Return (x, y) of the center of cell containing provided text 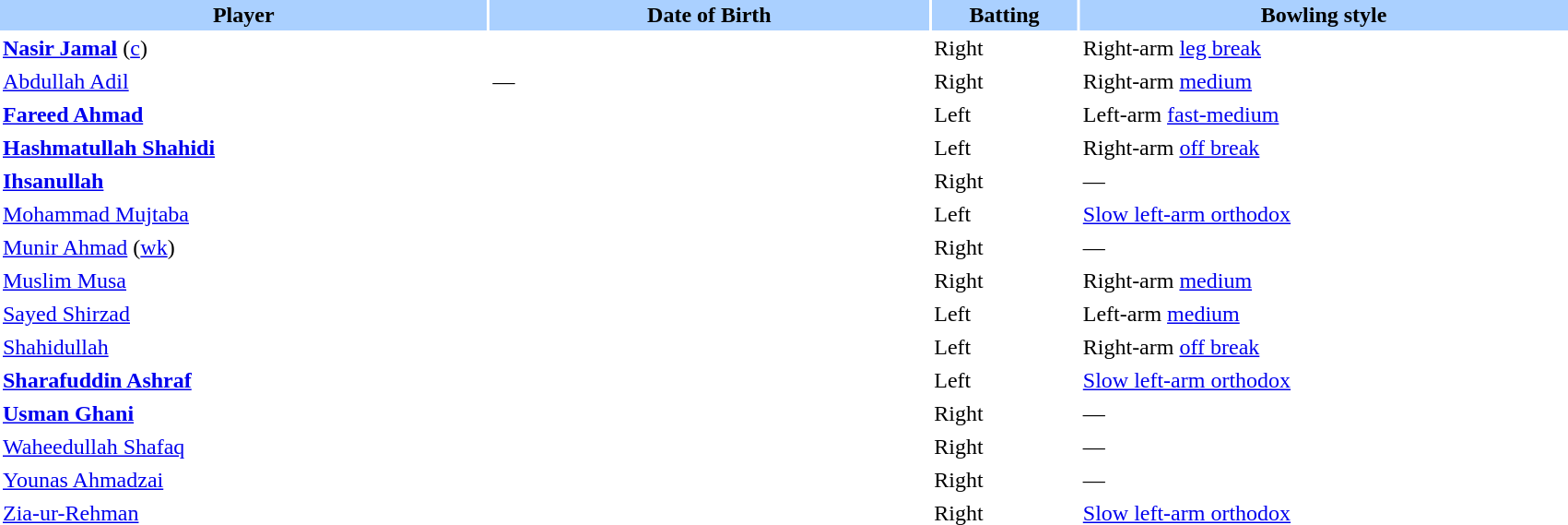
Left-arm medium (1324, 314)
Shahidullah (243, 347)
Right-arm leg break (1324, 48)
Left-arm fast-medium (1324, 114)
Sayed Shirzad (243, 314)
Usman Ghani (243, 413)
Player (243, 15)
Ihsanullah (243, 181)
Younas Ahmadzai (243, 480)
Hashmatullah Shahidi (243, 148)
Sharafuddin Ashraf (243, 380)
Muslim Musa (243, 280)
Mohammad Mujtaba (243, 214)
Bowling style (1324, 15)
Batting (1005, 15)
Fareed Ahmad (243, 114)
Waheedullah Shafaq (243, 447)
Munir Ahmad (wk) (243, 247)
Date of Birth (710, 15)
Nasir Jamal (c) (243, 48)
Abdullah Adil (243, 81)
